Determine the (X, Y) coordinate at the center of the cell enclosing the given text.  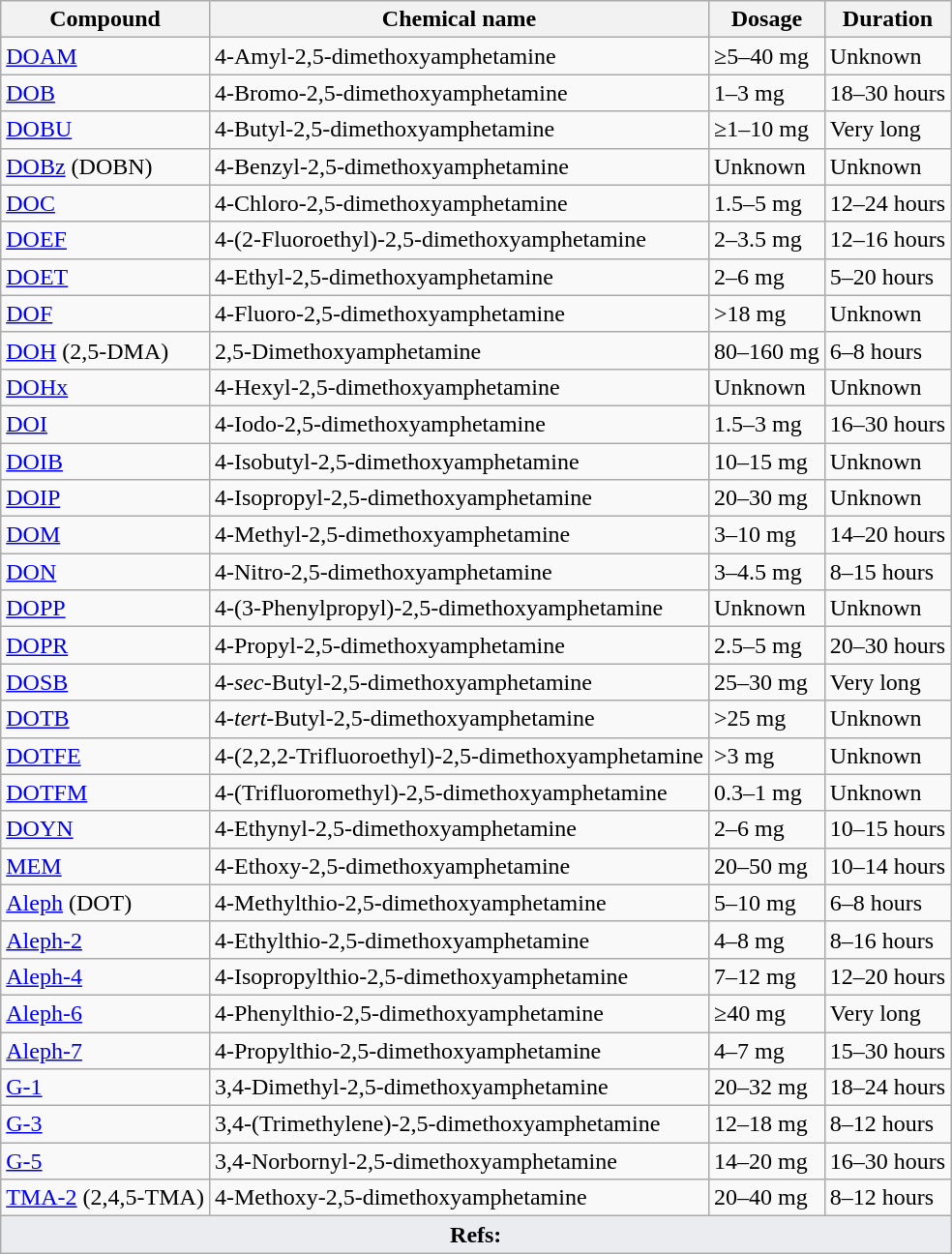
80–160 mg (767, 350)
DOIP (105, 498)
4-Ethoxy-2,5-dimethoxyamphetamine (459, 866)
4-Fluoro-2,5-dimethoxyamphetamine (459, 313)
Dosage (767, 19)
4-Isobutyl-2,5-dimethoxyamphetamine (459, 462)
4-Butyl-2,5-dimethoxyamphetamine (459, 130)
4-tert-Butyl-2,5-dimethoxyamphetamine (459, 719)
0.3–1 mg (767, 792)
DOBz (DOBN) (105, 166)
18–30 hours (887, 93)
7–12 mg (767, 976)
20–40 mg (767, 1198)
DOTFE (105, 756)
2.5–5 mg (767, 645)
12–24 hours (887, 203)
5–10 mg (767, 903)
DON (105, 572)
12–18 mg (767, 1124)
4-Nitro-2,5-dimethoxyamphetamine (459, 572)
DOBU (105, 130)
20–50 mg (767, 866)
Aleph (DOT) (105, 903)
DOM (105, 535)
10–15 mg (767, 462)
DOET (105, 277)
4-Chloro-2,5-dimethoxyamphetamine (459, 203)
DOSB (105, 682)
4-(Trifluoromethyl)-2,5-dimethoxyamphetamine (459, 792)
8–15 hours (887, 572)
15–30 hours (887, 1050)
DOAM (105, 56)
4-Methyl-2,5-dimethoxyamphetamine (459, 535)
4-(2,2,2-Trifluoroethyl)-2,5-dimethoxyamphetamine (459, 756)
MEM (105, 866)
4–8 mg (767, 940)
DOYN (105, 829)
3,4-Dimethyl-2,5-dimethoxyamphetamine (459, 1088)
3–10 mg (767, 535)
2–3.5 mg (767, 240)
>3 mg (767, 756)
4-Bromo-2,5-dimethoxyamphetamine (459, 93)
12–16 hours (887, 240)
18–24 hours (887, 1088)
8–16 hours (887, 940)
DOH (2,5-DMA) (105, 350)
4-Methylthio-2,5-dimethoxyamphetamine (459, 903)
3–4.5 mg (767, 572)
4-Hexyl-2,5-dimethoxyamphetamine (459, 387)
20–30 mg (767, 498)
4-Isopropylthio-2,5-dimethoxyamphetamine (459, 976)
14–20 hours (887, 535)
DOPP (105, 609)
4-Methoxy-2,5-dimethoxyamphetamine (459, 1198)
10–14 hours (887, 866)
G-1 (105, 1088)
TMA-2 (2,4,5-TMA) (105, 1198)
25–30 mg (767, 682)
Aleph-4 (105, 976)
G-5 (105, 1161)
G-3 (105, 1124)
DOHx (105, 387)
DOPR (105, 645)
Compound (105, 19)
Duration (887, 19)
4-Ethyl-2,5-dimethoxyamphetamine (459, 277)
>25 mg (767, 719)
4-Propylthio-2,5-dimethoxyamphetamine (459, 1050)
Aleph-2 (105, 940)
Chemical name (459, 19)
DOI (105, 424)
12–20 hours (887, 976)
3,4-(Trimethylene)-2,5-dimethoxyamphetamine (459, 1124)
≥1–10 mg (767, 130)
3,4-Norbornyl-2,5-dimethoxyamphetamine (459, 1161)
1.5–5 mg (767, 203)
4-Ethylthio-2,5-dimethoxyamphetamine (459, 940)
≥5–40 mg (767, 56)
5–20 hours (887, 277)
4-Benzyl-2,5-dimethoxyamphetamine (459, 166)
DOF (105, 313)
DOEF (105, 240)
4-Amyl-2,5-dimethoxyamphetamine (459, 56)
DOTB (105, 719)
4–7 mg (767, 1050)
14–20 mg (767, 1161)
DOC (105, 203)
Refs: (476, 1235)
DOIB (105, 462)
20–32 mg (767, 1088)
DOB (105, 93)
4-Ethynyl-2,5-dimethoxyamphetamine (459, 829)
10–15 hours (887, 829)
DOTFM (105, 792)
4-(2-Fluoroethyl)-2,5-dimethoxyamphetamine (459, 240)
4-(3-Phenylpropyl)-2,5-dimethoxyamphetamine (459, 609)
Aleph-7 (105, 1050)
1–3 mg (767, 93)
4-Propyl-2,5-dimethoxyamphetamine (459, 645)
>18 mg (767, 313)
20–30 hours (887, 645)
1.5–3 mg (767, 424)
4-Iodo-2,5-dimethoxyamphetamine (459, 424)
≥40 mg (767, 1013)
Aleph-6 (105, 1013)
4-Isopropyl-2,5-dimethoxyamphetamine (459, 498)
4-Phenylthio-2,5-dimethoxyamphetamine (459, 1013)
2,5-Dimethoxyamphetamine (459, 350)
4-sec-Butyl-2,5-dimethoxyamphetamine (459, 682)
